Return the [x, y] coordinate for the center point of the cell that contains the specified text.  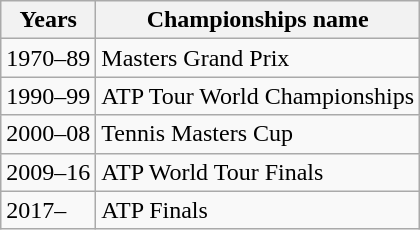
1990–99 [48, 96]
2017– [48, 210]
Years [48, 20]
Masters Grand Prix [258, 58]
2009–16 [48, 172]
2000–08 [48, 134]
ATP Tour World Championships [258, 96]
1970–89 [48, 58]
Championships name [258, 20]
Tennis Masters Cup [258, 134]
ATP Finals [258, 210]
ATP World Tour Finals [258, 172]
